Detect which cell encompasses the target text, then output its (x, y) center coordinate. 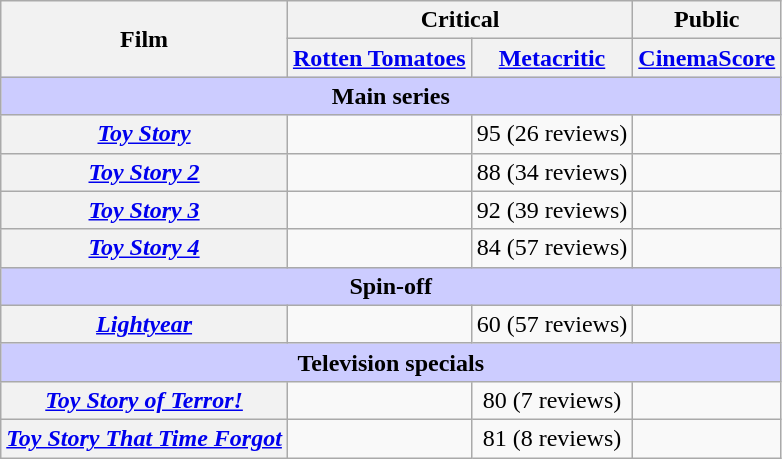
Rotten Tomatoes (379, 58)
Metacritic (552, 58)
88 (34 reviews) (552, 172)
Toy Story 3 (144, 210)
60 (57 reviews) (552, 324)
Toy Story (144, 134)
Toy Story 2 (144, 172)
92 (39 reviews) (552, 210)
Critical (460, 20)
Public (707, 20)
Spin-off (391, 286)
95 (26 reviews) (552, 134)
Television specials (391, 362)
81 (8 reviews) (552, 438)
84 (57 reviews) (552, 248)
Lightyear (144, 324)
CinemaScore (707, 58)
Toy Story 4 (144, 248)
Main series (391, 96)
Film (144, 39)
Toy Story of Terror! (144, 400)
Toy Story That Time Forgot (144, 438)
80 (7 reviews) (552, 400)
